Find where the given text appears and provide that cell's center as [X, Y] coordinate. 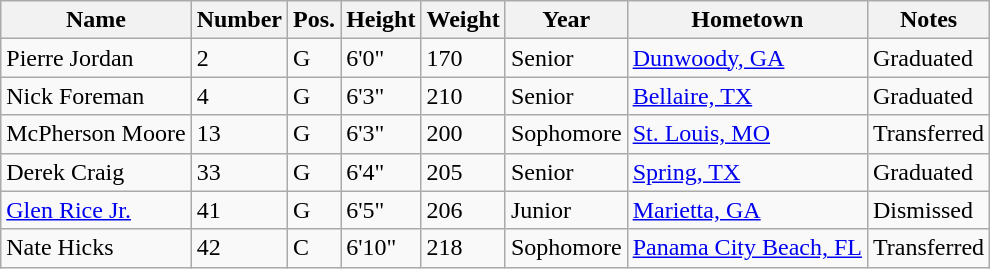
Height [381, 20]
Weight [463, 20]
C [314, 248]
6'10" [381, 248]
Dismissed [928, 210]
Name [96, 20]
206 [463, 210]
205 [463, 172]
Nick Foreman [96, 96]
Dunwoody, GA [747, 58]
210 [463, 96]
Bellaire, TX [747, 96]
41 [239, 210]
2 [239, 58]
Derek Craig [96, 172]
St. Louis, MO [747, 134]
Hometown [747, 20]
6'4" [381, 172]
33 [239, 172]
Nate Hicks [96, 248]
Pos. [314, 20]
Notes [928, 20]
Panama City Beach, FL [747, 248]
Glen Rice Jr. [96, 210]
6'0" [381, 58]
Year [566, 20]
218 [463, 248]
200 [463, 134]
Marietta, GA [747, 210]
170 [463, 58]
6'5" [381, 210]
Number [239, 20]
Spring, TX [747, 172]
13 [239, 134]
Pierre Jordan [96, 58]
4 [239, 96]
McPherson Moore [96, 134]
Junior [566, 210]
42 [239, 248]
